For the text-containing cell, return its midpoint in [x, y] coordinate format. 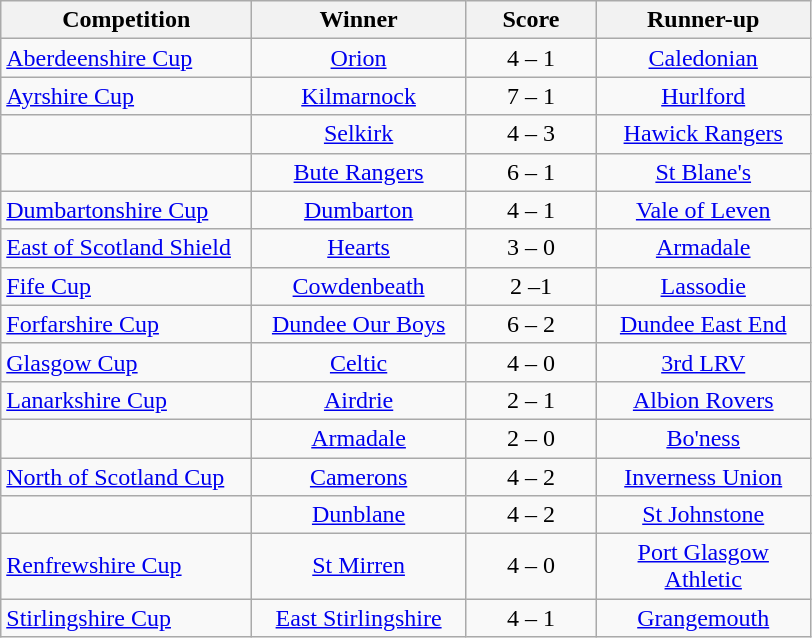
Aberdeenshire Cup [126, 58]
Fife Cup [126, 286]
St Blane's [703, 172]
Dunblane [359, 515]
Lanarkshire Cup [126, 400]
Cowdenbeath [359, 286]
St Johnstone [703, 515]
Orion [359, 58]
Dundee Our Boys [359, 324]
Celtic [359, 362]
4 – 3 [530, 134]
2 – 1 [530, 400]
Port Glasgow Athletic [703, 566]
Dumbarton [359, 210]
Camerons [359, 477]
Kilmarnock [359, 96]
Stirlingshire Cup [126, 618]
East Stirlingshire [359, 618]
Dumbartonshire Cup [126, 210]
2 – 0 [530, 438]
Score [530, 20]
3rd LRV [703, 362]
Bo'ness [703, 438]
6 – 1 [530, 172]
St Mirren [359, 566]
Vale of Leven [703, 210]
Winner [359, 20]
Glasgow Cup [126, 362]
6 – 2 [530, 324]
2 –1 [530, 286]
East of Scotland Shield [126, 248]
Caledonian [703, 58]
Hearts [359, 248]
Grangemouth [703, 618]
Bute Rangers [359, 172]
Runner-up [703, 20]
Renfrewshire Cup [126, 566]
Airdrie [359, 400]
Selkirk [359, 134]
Forfarshire Cup [126, 324]
Inverness Union [703, 477]
Ayrshire Cup [126, 96]
Hurlford [703, 96]
Dundee East End [703, 324]
3 – 0 [530, 248]
7 – 1 [530, 96]
Lassodie [703, 286]
Hawick Rangers [703, 134]
Albion Rovers [703, 400]
Competition [126, 20]
North of Scotland Cup [126, 477]
